Identify which cell holds the provided text, then report its [x, y] central coordinate. 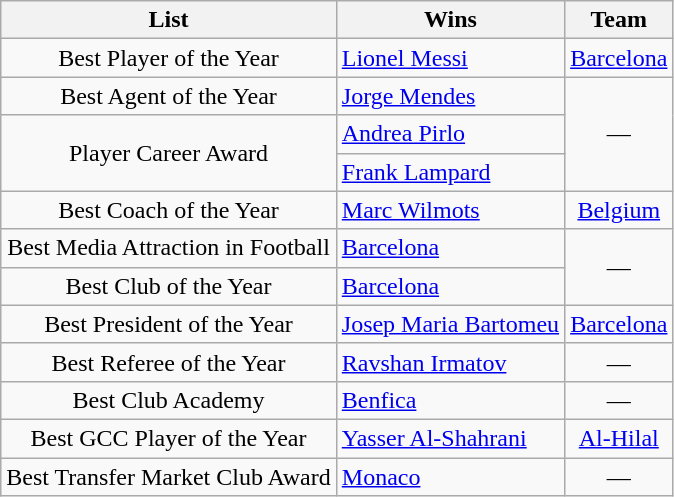
Best Agent of the Year [169, 96]
Best Media Attraction in Football [169, 248]
Belgium [619, 210]
Team [619, 20]
Wins [450, 20]
Josep Maria Bartomeu [450, 324]
Best Player of the Year [169, 58]
Monaco [450, 477]
Marc Wilmots [450, 210]
Best Transfer Market Club Award [169, 477]
Best Coach of the Year [169, 210]
Best President of the Year [169, 324]
List [169, 20]
Frank Lampard [450, 172]
Best Club of the Year [169, 286]
Yasser Al-Shahrani [450, 438]
Ravshan Irmatov [450, 362]
Lionel Messi [450, 58]
Best Club Academy [169, 400]
Best Referee of the Year [169, 362]
Best GCC Player of the Year [169, 438]
Benfica [450, 400]
Andrea Pirlo [450, 134]
Al-Hilal [619, 438]
Player Career Award [169, 153]
Jorge Mendes [450, 96]
